Identify which cell holds the provided text, then report its [x, y] central coordinate. 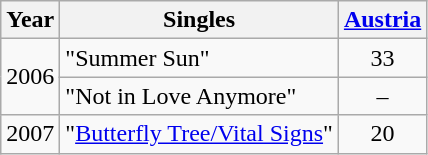
20 [382, 134]
– [382, 96]
Austria [382, 20]
Singles [200, 20]
33 [382, 58]
Year [30, 20]
2007 [30, 134]
"Not in Love Anymore" [200, 96]
2006 [30, 77]
"Summer Sun" [200, 58]
"Butterfly Tree/Vital Signs" [200, 134]
